Provide the (X, Y) coordinate of the cell's center where the given text is located.  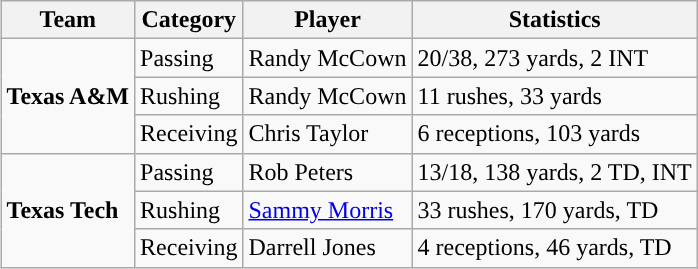
Texas A&M (68, 96)
33 rushes, 170 yards, TD (554, 210)
Category (189, 20)
20/38, 273 yards, 2 INT (554, 58)
Statistics (554, 20)
13/18, 138 yards, 2 TD, INT (554, 172)
Rob Peters (328, 172)
Chris Taylor (328, 134)
4 receptions, 46 yards, TD (554, 248)
6 receptions, 103 yards (554, 134)
Darrell Jones (328, 248)
Player (328, 20)
Team (68, 20)
Sammy Morris (328, 210)
11 rushes, 33 yards (554, 96)
Texas Tech (68, 210)
